For the text-containing cell, return its midpoint in (X, Y) coordinate format. 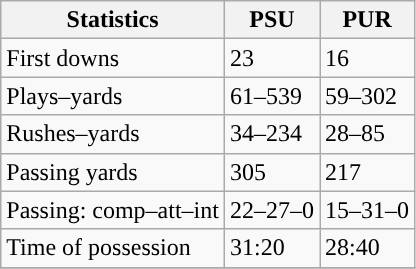
PSU (272, 20)
Plays–yards (113, 96)
PUR (368, 20)
16 (368, 58)
15–31–0 (368, 210)
22–27–0 (272, 210)
Rushes–yards (113, 134)
28:40 (368, 248)
Statistics (113, 20)
Passing: comp–att–int (113, 210)
31:20 (272, 248)
217 (368, 172)
Time of possession (113, 248)
First downs (113, 58)
61–539 (272, 96)
23 (272, 58)
59–302 (368, 96)
305 (272, 172)
Passing yards (113, 172)
34–234 (272, 134)
28–85 (368, 134)
